Scan for the cell matching the given text and deliver its (x, y) coordinate at center. 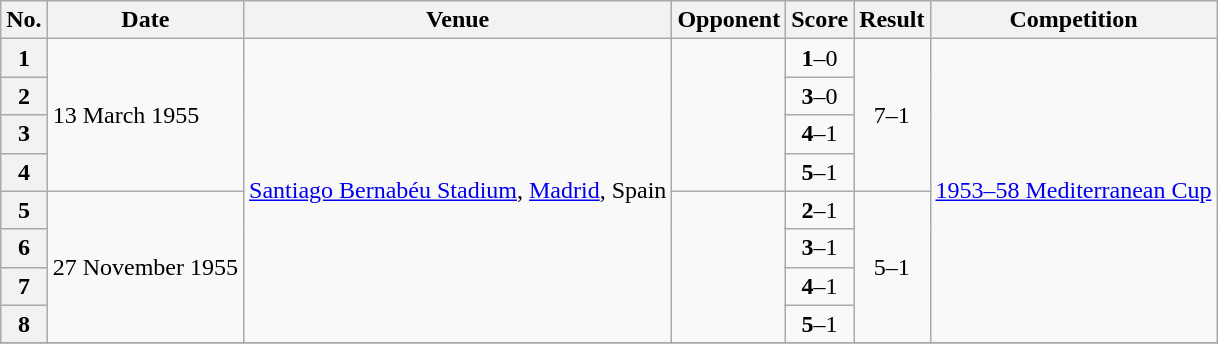
Score (820, 20)
8 (24, 324)
3 (24, 134)
Venue (458, 20)
5 (24, 210)
Result (892, 20)
3–1 (820, 248)
Santiago Bernabéu Stadium, Madrid, Spain (458, 191)
1–0 (820, 58)
6 (24, 248)
2 (24, 96)
2–1 (820, 210)
Competition (1074, 20)
7–1 (892, 115)
No. (24, 20)
Date (145, 20)
1953–58 Mediterranean Cup (1074, 191)
1 (24, 58)
27 November 1955 (145, 267)
13 March 1955 (145, 115)
Opponent (729, 20)
7 (24, 286)
4 (24, 172)
3–0 (820, 96)
